Search for the cell housing the specified text and yield its [X, Y] center coordinate. 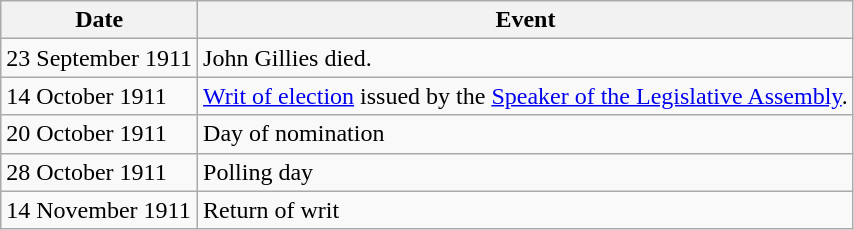
Day of nomination [526, 134]
Polling day [526, 172]
23 September 1911 [100, 58]
Date [100, 20]
28 October 1911 [100, 172]
Event [526, 20]
20 October 1911 [100, 134]
John Gillies died. [526, 58]
Return of writ [526, 210]
14 October 1911 [100, 96]
Writ of election issued by the Speaker of the Legislative Assembly. [526, 96]
14 November 1911 [100, 210]
